Identify which cell holds the provided text, then report its [X, Y] central coordinate. 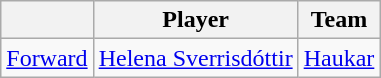
Forward [47, 58]
Team [339, 20]
Helena Sverrisdóttir [196, 58]
Haukar [339, 58]
Player [196, 20]
